Pinpoint the cell where the given text exists, returning its [x, y] midpoint coordinate. 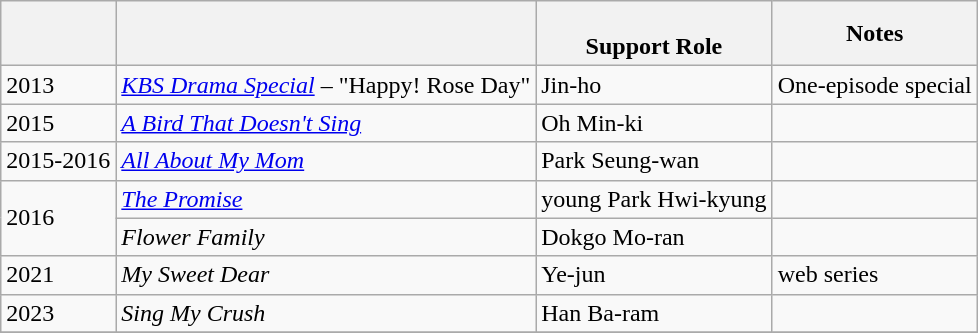
Flower Family [326, 237]
Jin-ho [654, 85]
2013 [58, 85]
Support Role [654, 34]
KBS Drama Special – "Happy! Rose Day" [326, 85]
One-episode special [874, 85]
2015 [58, 123]
Dokgo Mo-ran [654, 237]
web series [874, 275]
2021 [58, 275]
Ye-jun [654, 275]
young Park Hwi-kyung [654, 199]
Park Seung-wan [654, 161]
2023 [58, 313]
All About My Mom [326, 161]
Han Ba-ram [654, 313]
A Bird That Doesn't Sing [326, 123]
Notes [874, 34]
Oh Min-ki [654, 123]
2015-2016 [58, 161]
The Promise [326, 199]
My Sweet Dear [326, 275]
2016 [58, 218]
Sing My Crush [326, 313]
